For the text-containing cell, return its midpoint in (X, Y) coordinate format. 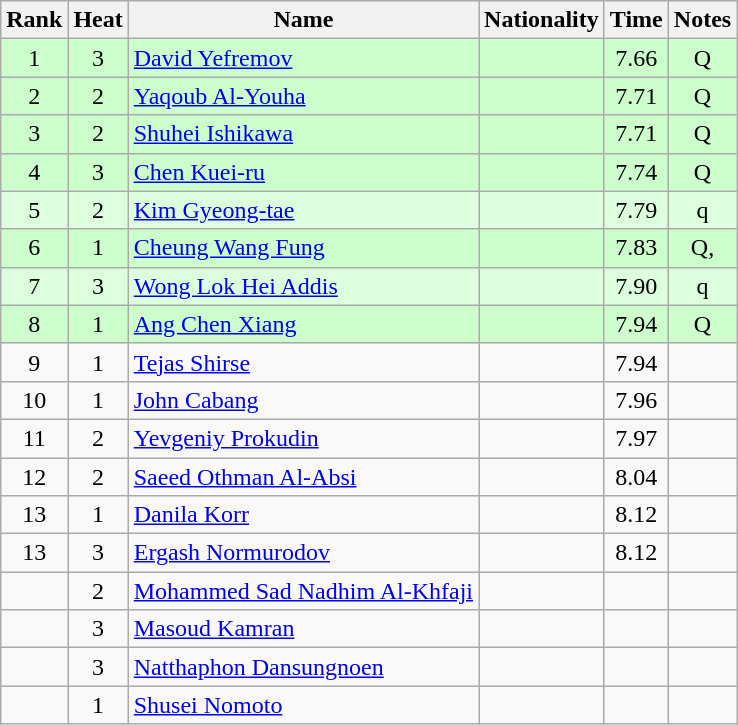
Chen Kuei-ru (303, 172)
Natthaphon Dansungnoen (303, 667)
Heat (98, 20)
9 (34, 362)
Name (303, 20)
7.90 (636, 286)
John Cabang (303, 400)
David Yefremov (303, 58)
4 (34, 172)
Tejas Shirse (303, 362)
7.79 (636, 210)
6 (34, 248)
Wong Lok Hei Addis (303, 286)
7 (34, 286)
8.04 (636, 477)
8 (34, 324)
Saeed Othman Al-Absi (303, 477)
Shusei Nomoto (303, 705)
Yevgeniy Prokudin (303, 438)
11 (34, 438)
Danila Korr (303, 515)
Nationality (542, 20)
Shuhei Ishikawa (303, 134)
7.97 (636, 438)
Q, (702, 248)
5 (34, 210)
10 (34, 400)
Time (636, 20)
Yaqoub Al-Youha (303, 96)
Rank (34, 20)
Ergash Normurodov (303, 553)
7.83 (636, 248)
Mohammed Sad Nadhim Al-Khfaji (303, 591)
Kim Gyeong-tae (303, 210)
7.74 (636, 172)
Masoud Kamran (303, 629)
Ang Chen Xiang (303, 324)
Cheung Wang Fung (303, 248)
7.96 (636, 400)
7.66 (636, 58)
12 (34, 477)
Notes (702, 20)
